Pinpoint the cell where the given text exists, returning its [x, y] midpoint coordinate. 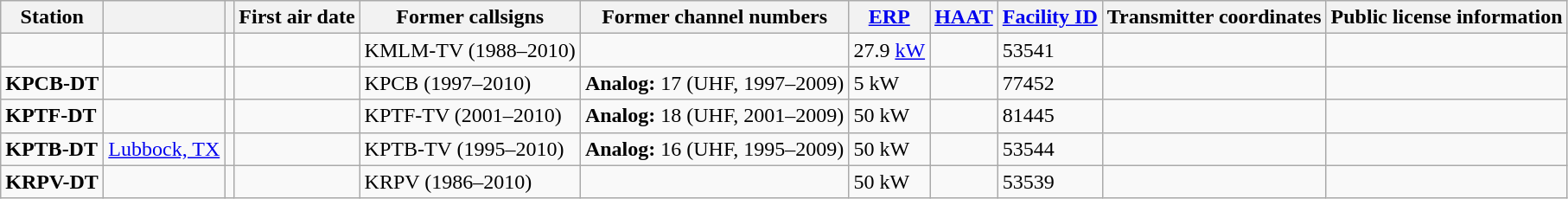
53539 [1049, 182]
81445 [1049, 116]
KRPV (1986–2010) [470, 182]
Transmitter coordinates [1214, 17]
77452 [1049, 83]
KRPV-DT [52, 182]
Lubbock, TX [164, 149]
ERP [889, 17]
First air date [297, 17]
53541 [1049, 50]
Former channel numbers [714, 17]
Former callsigns [470, 17]
Analog: 18 (UHF, 2001–2009) [714, 116]
KPCB-DT [52, 83]
Analog: 17 (UHF, 1997–2009) [714, 83]
KPTF-DT [52, 116]
Public license information [1447, 17]
53544 [1049, 149]
5 kW [889, 83]
Analog: 16 (UHF, 1995–2009) [714, 149]
27.9 kW [889, 50]
KPCB (1997–2010) [470, 83]
KMLM-TV (1988–2010) [470, 50]
HAAT [965, 17]
Facility ID [1049, 17]
Station [52, 17]
KPTB-TV (1995–2010) [470, 149]
KPTB-DT [52, 149]
KPTF-TV (2001–2010) [470, 116]
